For the text-containing cell, return its midpoint in (X, Y) coordinate format. 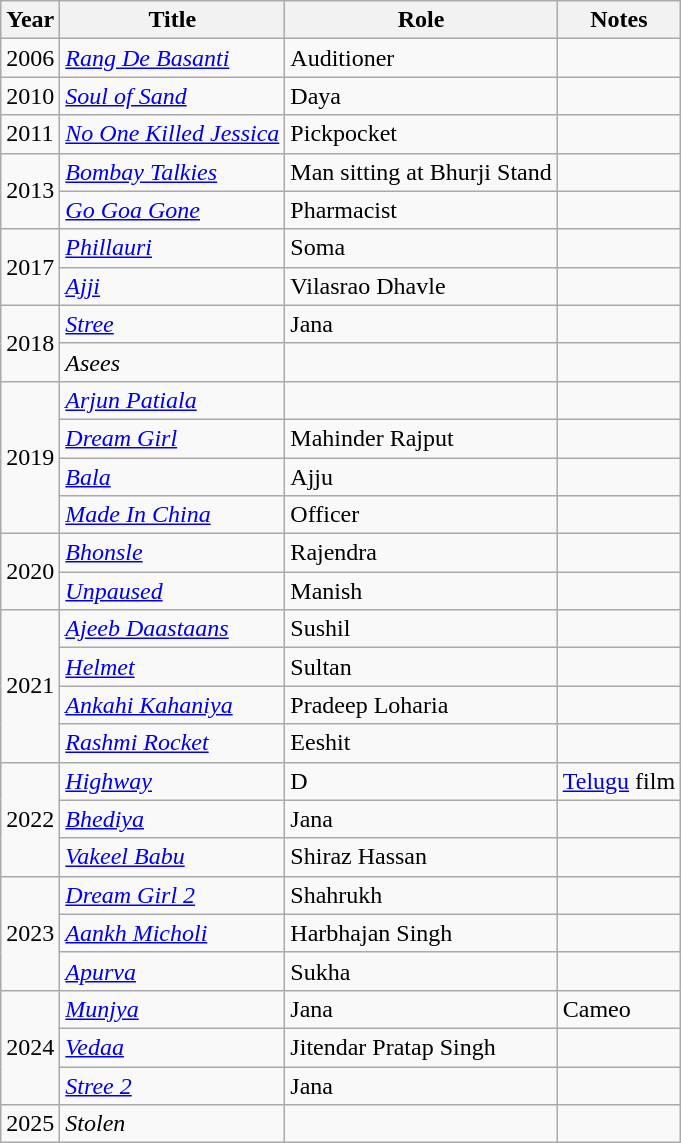
2022 (30, 819)
Vakeel Babu (172, 857)
Role (421, 20)
2013 (30, 191)
Stolen (172, 1124)
Helmet (172, 667)
Bombay Talkies (172, 172)
Ajeeb Daastaans (172, 629)
Apurva (172, 971)
Notes (618, 20)
Sultan (421, 667)
Dream Girl (172, 438)
Stree (172, 324)
Shahrukh (421, 895)
Bhediya (172, 819)
2010 (30, 96)
Phillauri (172, 248)
No One Killed Jessica (172, 134)
2021 (30, 686)
Daya (421, 96)
Pickpocket (421, 134)
2025 (30, 1124)
Year (30, 20)
Ajji (172, 286)
Highway (172, 781)
Auditioner (421, 58)
Cameo (618, 1009)
Bhonsle (172, 553)
Eeshit (421, 743)
Bala (172, 477)
Harbhajan Singh (421, 933)
Arjun Patiala (172, 400)
2023 (30, 933)
Title (172, 20)
D (421, 781)
Vedaa (172, 1047)
2011 (30, 134)
2020 (30, 572)
Pradeep Loharia (421, 705)
Go Goa Gone (172, 210)
Munjya (172, 1009)
2006 (30, 58)
Jitendar Pratap Singh (421, 1047)
Soma (421, 248)
2018 (30, 343)
Sushil (421, 629)
Manish (421, 591)
Rajendra (421, 553)
Shiraz Hassan (421, 857)
Made In China (172, 515)
Stree 2 (172, 1085)
2024 (30, 1047)
Officer (421, 515)
Man sitting at Bhurji Stand (421, 172)
Soul of Sand (172, 96)
Rang De Basanti (172, 58)
Unpaused (172, 591)
Mahinder Rajput (421, 438)
Asees (172, 362)
Sukha (421, 971)
Dream Girl 2 (172, 895)
2019 (30, 457)
Vilasrao Dhavle (421, 286)
Rashmi Rocket (172, 743)
Telugu film (618, 781)
Aankh Micholi (172, 933)
Ajju (421, 477)
Pharmacist (421, 210)
2017 (30, 267)
Ankahi Kahaniya (172, 705)
